Extract the [X, Y] coordinate from the center of the cell holding the provided text.  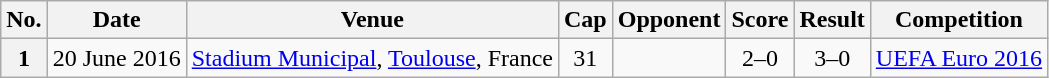
Opponent [669, 20]
Competition [958, 20]
3–0 [832, 58]
No. [24, 20]
2–0 [760, 58]
Score [760, 20]
Date [116, 20]
Result [832, 20]
31 [585, 58]
Stadium Municipal, Toulouse, France [372, 58]
Cap [585, 20]
UEFA Euro 2016 [958, 58]
20 June 2016 [116, 58]
1 [24, 58]
Venue [372, 20]
